Locate the cell with the specified text and output its [x, y] center coordinate. 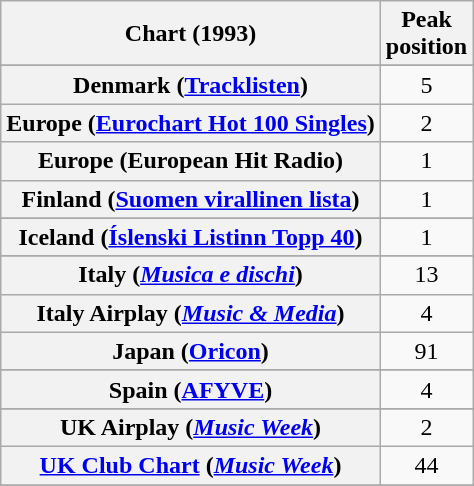
Finland (Suomen virallinen lista) [191, 199]
Europe (European Hit Radio) [191, 161]
44 [426, 465]
Iceland (Íslenski Listinn Topp 40) [191, 237]
13 [426, 275]
Denmark (Tracklisten) [191, 85]
Peakposition [426, 34]
5 [426, 85]
Italy Airplay (Music & Media) [191, 313]
UK Club Chart (Music Week) [191, 465]
Spain (AFYVE) [191, 389]
Japan (Oricon) [191, 351]
Italy (Musica e dischi) [191, 275]
Chart (1993) [191, 34]
Europe (Eurochart Hot 100 Singles) [191, 123]
91 [426, 351]
UK Airplay (Music Week) [191, 427]
